Identify which cell holds the provided text, then report its [X, Y] central coordinate. 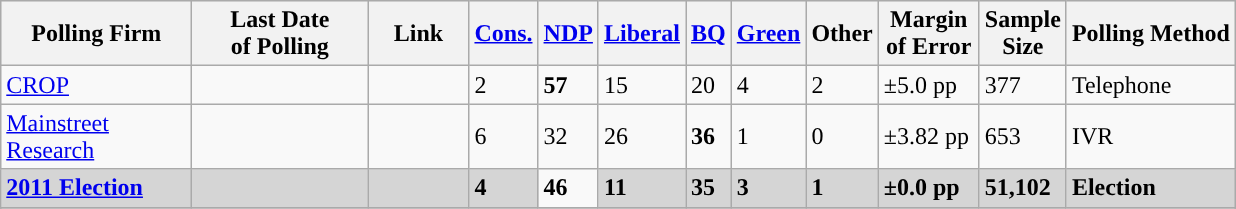
Link [418, 34]
32 [568, 136]
653 [1022, 136]
46 [568, 188]
±5.0 pp [928, 85]
±3.82 pp [928, 136]
6 [504, 136]
11 [642, 188]
57 [568, 85]
SampleSize [1022, 34]
Mainstreet Research [96, 136]
Polling Method [1150, 34]
51,102 [1022, 188]
Last Dateof Polling [280, 34]
±0.0 pp [928, 188]
Cons. [504, 34]
Other [842, 34]
20 [709, 85]
Green [768, 34]
Marginof Error [928, 34]
36 [709, 136]
0 [842, 136]
IVR [1150, 136]
Telephone [1150, 85]
CROP [96, 85]
Election [1150, 188]
377 [1022, 85]
26 [642, 136]
15 [642, 85]
BQ [709, 34]
Polling Firm [96, 34]
2011 Election [96, 188]
NDP [568, 34]
3 [768, 188]
35 [709, 188]
Liberal [642, 34]
